Detect which cell encompasses the target text, then output its [x, y] center coordinate. 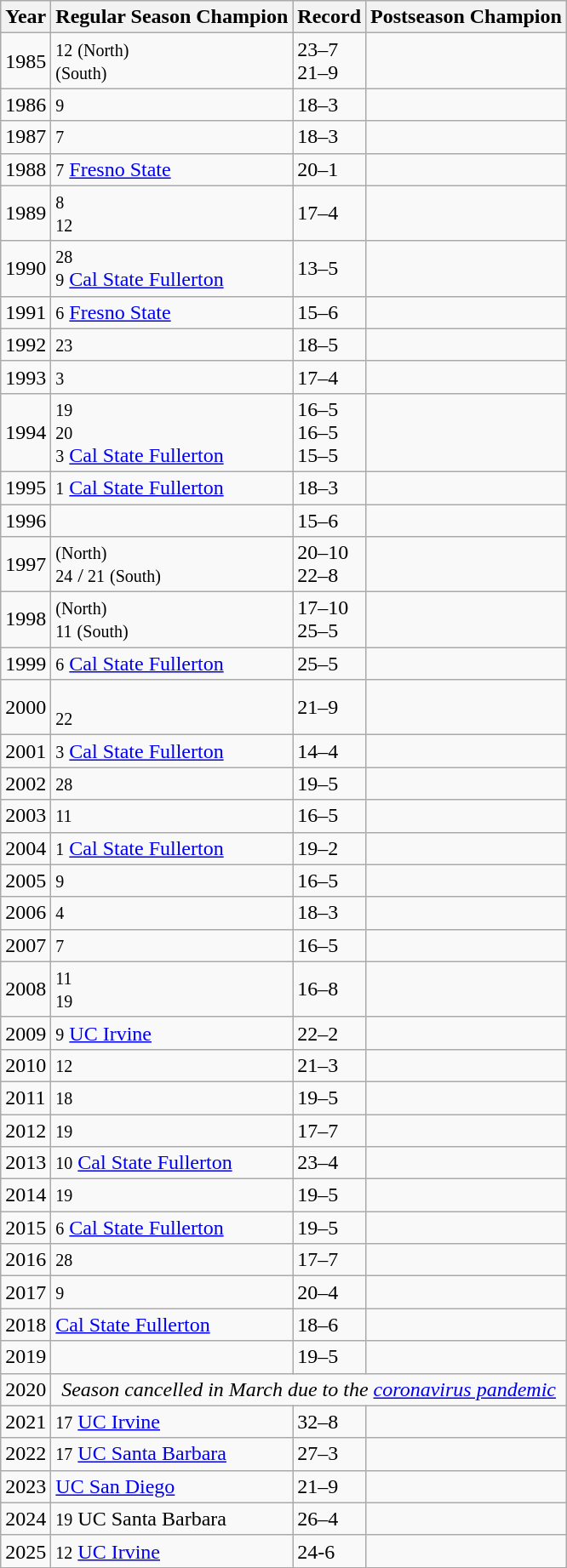
26–4 [329, 1519]
12 (North) (South) [172, 61]
2007 [26, 945]
Postseason Champion [467, 17]
7 Fresno State [172, 169]
2018 [26, 1325]
23–4 [329, 1163]
(North) 24 / 21 (South) [172, 565]
18–6 [329, 1325]
1992 [26, 345]
1987 [26, 137]
9 UC Irvine [172, 1033]
2015 [26, 1228]
19 20 3 Cal State Fullerton [172, 432]
2011 [26, 1098]
11 19 [172, 989]
23–721–9 [329, 61]
2022 [26, 1454]
1986 [26, 105]
19–2 [329, 848]
1991 [26, 312]
1985 [26, 61]
17–1025–5 [329, 619]
1999 [26, 664]
23 [172, 345]
18 [172, 1098]
22–2 [329, 1033]
12 [172, 1065]
Season cancelled in March due to the coronavirus pandemic [309, 1389]
2019 [26, 1357]
2021 [26, 1422]
1994 [26, 432]
2020 [26, 1389]
2014 [26, 1195]
20–4 [329, 1292]
1995 [26, 488]
16–8 [329, 989]
2016 [26, 1260]
2008 [26, 989]
Year [26, 17]
1988 [26, 169]
1996 [26, 520]
20–1022–8 [329, 565]
2025 [26, 1551]
2010 [26, 1065]
Regular Season Champion [172, 17]
16–516–515–5 [329, 432]
Cal State Fullerton [172, 1325]
19 UC Santa Barbara [172, 1519]
25–5 [329, 664]
13–5 [329, 269]
Record [329, 17]
UC San Diego [172, 1486]
2001 [26, 751]
2002 [26, 784]
1998 [26, 619]
4 [172, 913]
1997 [26, 565]
1989 [26, 213]
3 [172, 377]
2012 [26, 1131]
12 UC Irvine [172, 1551]
2000 [26, 708]
14–4 [329, 751]
28 9 Cal State Fullerton [172, 269]
2004 [26, 848]
3 Cal State Fullerton [172, 751]
2013 [26, 1163]
(North) 11 (South) [172, 619]
2003 [26, 816]
32–8 [329, 1422]
2023 [26, 1486]
27–3 [329, 1454]
6 Fresno State [172, 312]
17 UC Irvine [172, 1422]
1993 [26, 377]
2009 [26, 1033]
17 UC Santa Barbara [172, 1454]
2024 [26, 1519]
21–3 [329, 1065]
20–1 [329, 169]
2005 [26, 881]
22 [172, 708]
1990 [26, 269]
10 Cal State Fullerton [172, 1163]
18–5 [329, 345]
8 12 [172, 213]
2006 [26, 913]
2017 [26, 1292]
11 [172, 816]
24-6 [329, 1551]
